Pinpoint the cell where the given text exists, returning its (x, y) midpoint coordinate. 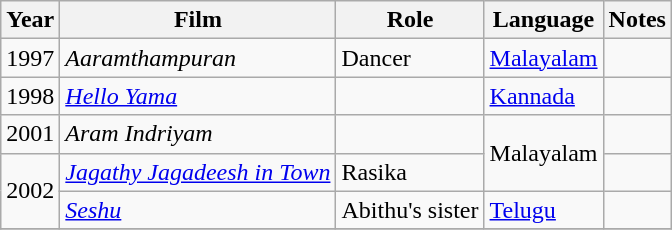
Kannada (544, 96)
Jagathy Jagadeesh in Town (198, 172)
2002 (30, 191)
Aram Indriyam (198, 134)
Notes (637, 20)
Hello Yama (198, 96)
Language (544, 20)
Dancer (410, 58)
Role (410, 20)
1998 (30, 96)
Abithu's sister (410, 210)
Telugu (544, 210)
Aaramthampuran (198, 58)
Year (30, 20)
2001 (30, 134)
Seshu (198, 210)
1997 (30, 58)
Rasika (410, 172)
Film (198, 20)
